Return the [X, Y] coordinate for the center point of the cell that contains the specified text.  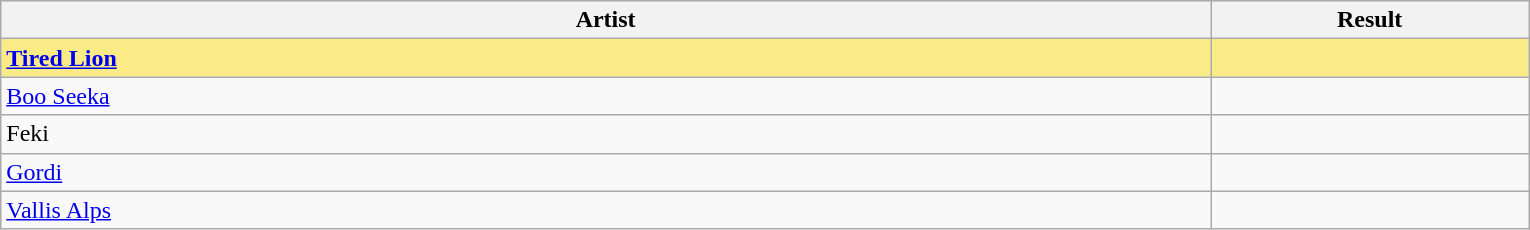
Tired Lion [606, 58]
Vallis Alps [606, 210]
Result [1369, 20]
Feki [606, 134]
Artist [606, 20]
Gordi [606, 172]
Boo Seeka [606, 96]
